Provide the [X, Y] coordinate of the cell's center where the given text is located.  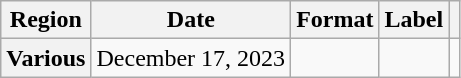
Format [335, 20]
Various [46, 58]
Label [414, 20]
December 17, 2023 [191, 58]
Date [191, 20]
Region [46, 20]
